Detect which cell encompasses the target text, then output its (X, Y) center coordinate. 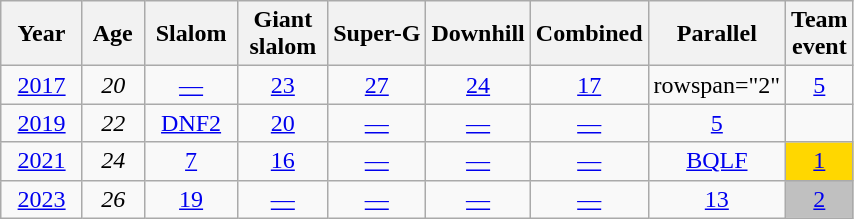
Year (42, 34)
2019 (42, 123)
7 (191, 161)
rowspan="2" (717, 85)
23 (283, 85)
19 (191, 199)
Combined (589, 34)
Downhill (478, 34)
16 (283, 161)
2023 (42, 199)
DNF2 (191, 123)
BQLF (717, 161)
2 (820, 199)
13 (717, 199)
26 (113, 199)
Parallel (717, 34)
Teamevent (820, 34)
Age (113, 34)
2017 (42, 85)
Giant slalom (283, 34)
1 (820, 161)
Super-G (377, 34)
Slalom (191, 34)
2021 (42, 161)
27 (377, 85)
22 (113, 123)
17 (589, 85)
